Find where the given text appears and provide that cell's center as (X, Y) coordinate. 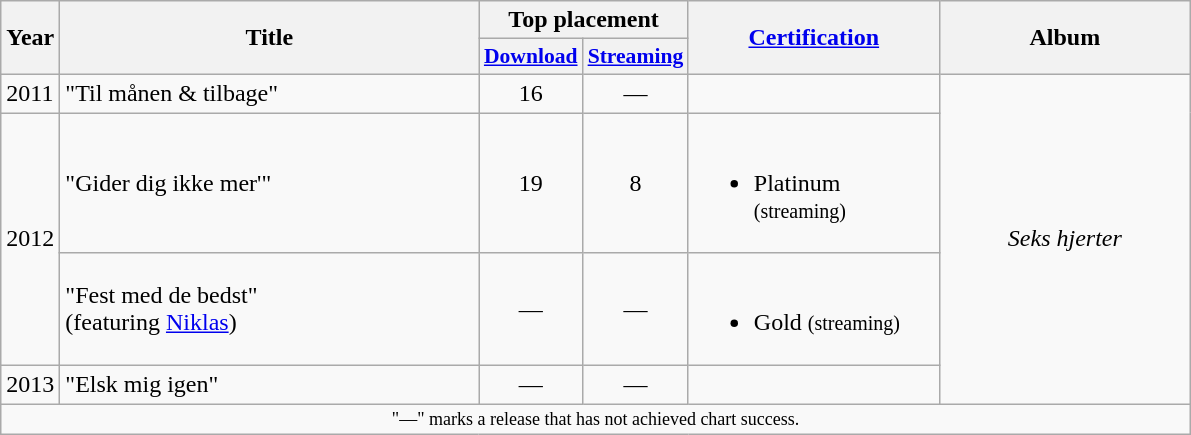
Gold (streaming) (814, 310)
Certification (814, 38)
19 (531, 182)
Year (30, 38)
8 (636, 182)
Album (1064, 38)
"—" marks a release that has not achieved chart success. (596, 420)
2013 (30, 385)
Title (270, 38)
2012 (30, 238)
Seks hjerter (1064, 238)
"Fest med de bedst"(featuring Niklas) (270, 310)
Top placement (584, 20)
"Elsk mig igen" (270, 385)
Streaming (636, 57)
"Gider dig ikke mer'" (270, 182)
Download (531, 57)
16 (531, 93)
"Til månen & tilbage" (270, 93)
2011 (30, 93)
Platinum (streaming) (814, 182)
